Determine the (x, y) coordinate at the center of the cell enclosing the given text.  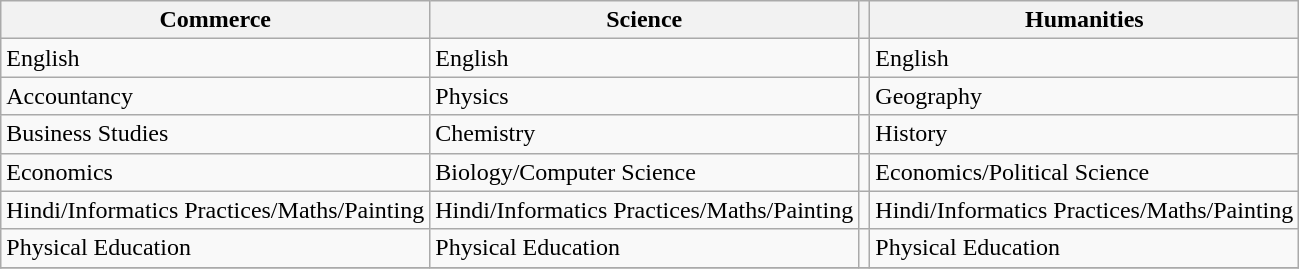
Biology/Computer Science (644, 172)
Physics (644, 96)
Science (644, 20)
Chemistry (644, 134)
Economics (216, 172)
Humanities (1084, 20)
Commerce (216, 20)
Business Studies (216, 134)
History (1084, 134)
Geography (1084, 96)
Economics/Political Science (1084, 172)
Accountancy (216, 96)
